Locate the cell with the specified text and output its [X, Y] center coordinate. 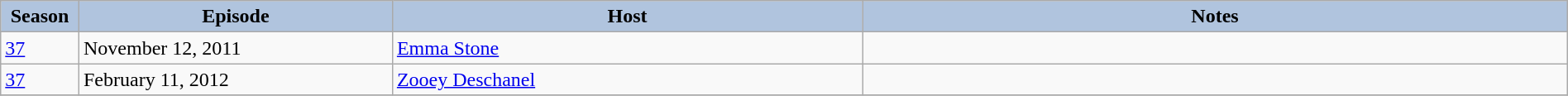
Emma Stone [627, 48]
Episode [235, 17]
Season [40, 17]
November 12, 2011 [235, 48]
Zooey Deschanel [627, 79]
February 11, 2012 [235, 79]
Notes [1216, 17]
Host [627, 17]
